Capture the cell that displays the provided text and extract its [x, y] central coordinate. 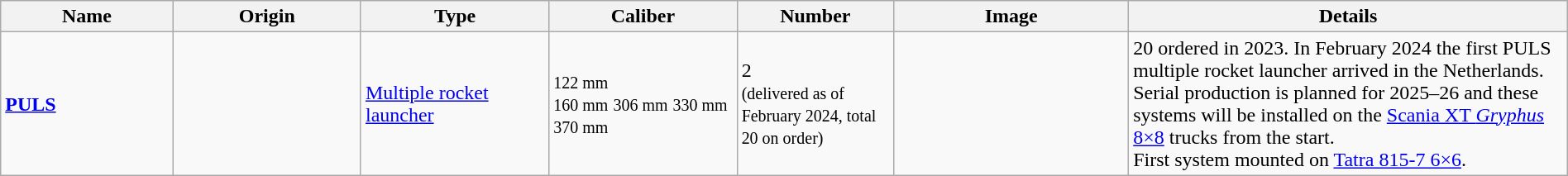
Multiple rocket launcher [455, 104]
Details [1348, 17]
Caliber [643, 17]
122 mm160 mm 306 mm 330 mm 370 mm [643, 104]
Type [455, 17]
Image [1011, 17]
Origin [266, 17]
Number [815, 17]
2(delivered as of February 2024, total 20 on order) [815, 104]
Name [87, 17]
PULS [87, 104]
